Provide the (x, y) coordinate of the cell's center where the given text is located.  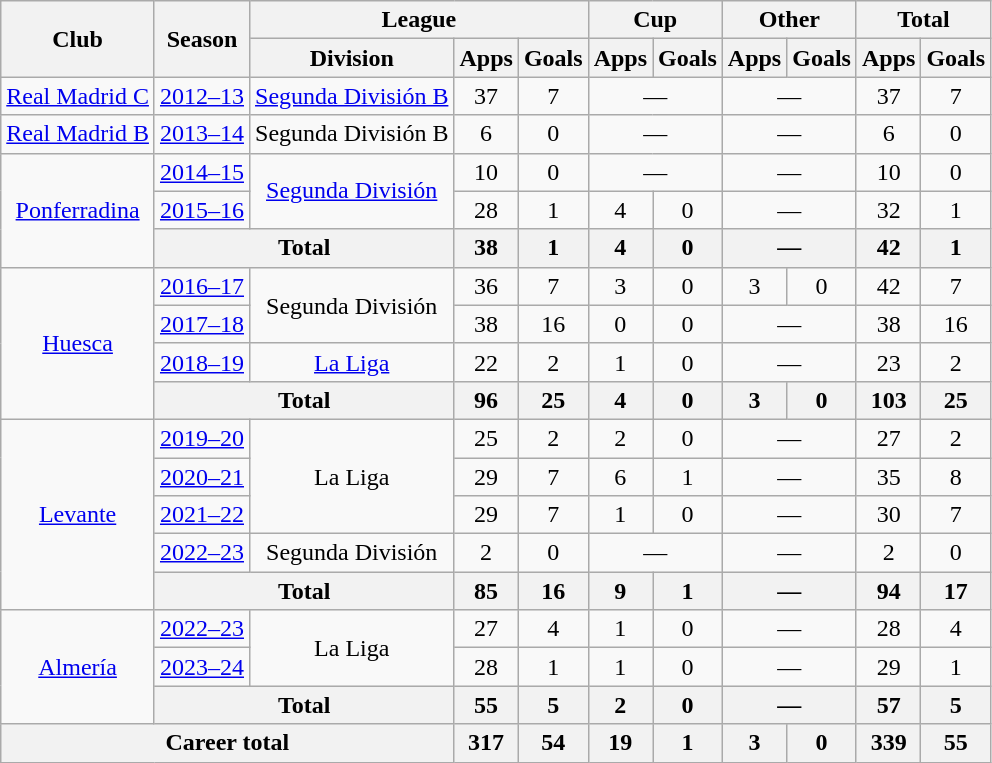
96 (486, 400)
Career total (228, 743)
2013–14 (202, 134)
339 (888, 743)
17 (956, 591)
35 (888, 477)
2016–17 (202, 286)
Huesca (78, 343)
Real Madrid C (78, 96)
Division (352, 58)
57 (888, 705)
85 (486, 591)
19 (620, 743)
2015–16 (202, 210)
2012–13 (202, 96)
2018–19 (202, 362)
54 (553, 743)
League (420, 20)
2020–21 (202, 477)
2017–18 (202, 324)
9 (620, 591)
2021–22 (202, 515)
23 (888, 362)
Club (78, 39)
8 (956, 477)
32 (888, 210)
2014–15 (202, 172)
2023–24 (202, 667)
Almería (78, 667)
30 (888, 515)
22 (486, 362)
Levante (78, 514)
Cup (655, 20)
94 (888, 591)
Season (202, 39)
Real Madrid B (78, 134)
Ponferradina (78, 210)
317 (486, 743)
Other (789, 20)
103 (888, 400)
2019–20 (202, 438)
36 (486, 286)
